Pinpoint the cell where the given text exists, returning its (X, Y) midpoint coordinate. 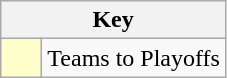
Key (114, 20)
Teams to Playoffs (134, 58)
